From the cell containing the given text, extract its center point as [X, Y] coordinate. 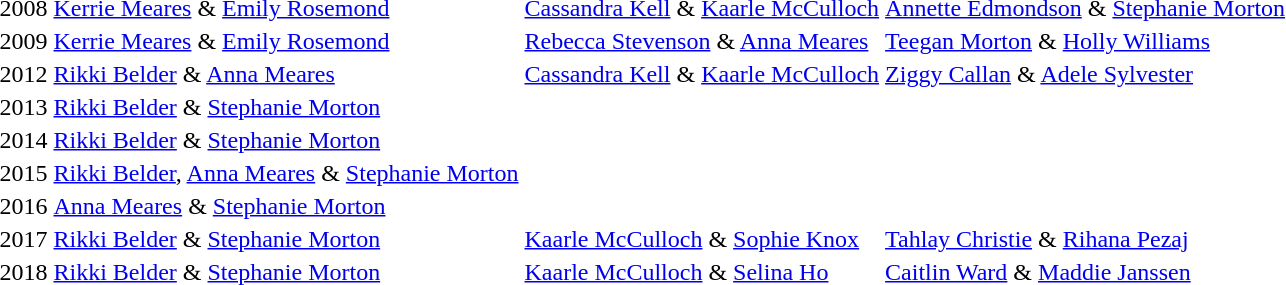
Rikki Belder & Anna Meares [286, 74]
Cassandra Kell & Kaarle McCulloch [702, 74]
Kerrie Meares & Emily Rosemond [286, 41]
Anna Meares & Stephanie Morton [286, 206]
Rikki Belder, Anna Meares & Stephanie Morton [286, 173]
Rebecca Stevenson & Anna Meares [702, 41]
Kaarle McCulloch & Sophie Knox [702, 239]
